Detect which cell encompasses the target text, then output its (X, Y) center coordinate. 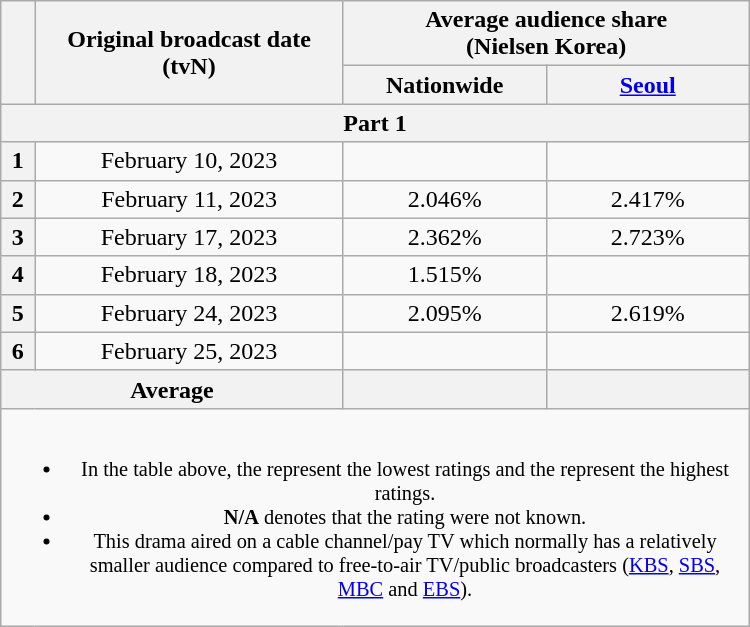
2.723% (648, 237)
2.095% (444, 313)
3 (18, 237)
1.515% (444, 275)
February 25, 2023 (189, 351)
2.046% (444, 199)
February 24, 2023 (189, 313)
6 (18, 351)
1 (18, 161)
Part 1 (375, 123)
February 17, 2023 (189, 237)
Seoul (648, 85)
2.362% (444, 237)
February 18, 2023 (189, 275)
Original broadcast date (tvN) (189, 52)
2.417% (648, 199)
5 (18, 313)
4 (18, 275)
Average (172, 389)
2 (18, 199)
February 11, 2023 (189, 199)
2.619% (648, 313)
February 10, 2023 (189, 161)
Average audience share(Nielsen Korea) (546, 34)
Nationwide (444, 85)
